For the text-containing cell, return its midpoint in [x, y] coordinate format. 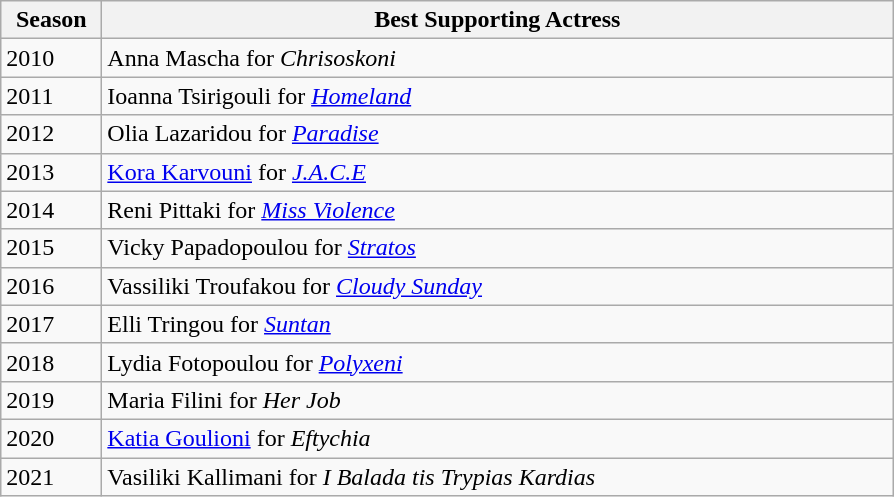
Best Supporting Actress [498, 20]
2017 [52, 324]
Olia Lazaridou for Paradise [498, 134]
Vasiliki Kallimani for I Balada tis Trypias Kardias [498, 477]
2018 [52, 362]
Elli Tringou for Suntan [498, 324]
Katia Goulioni for Eftychia [498, 438]
2019 [52, 400]
Reni Pittaki for Miss Violence [498, 210]
Vassiliki Troufakou for Cloudy Sunday [498, 286]
Vicky Papadopoulou for Stratos [498, 248]
Maria Filini for Her Job [498, 400]
Ioanna Tsirigouli for Homeland [498, 96]
2013 [52, 172]
Anna Mascha for Chrisoskoni [498, 58]
2010 [52, 58]
2014 [52, 210]
2015 [52, 248]
Kora Karvouni for J.A.C.E [498, 172]
2016 [52, 286]
Lydia Fotopoulou for Polyxeni [498, 362]
2020 [52, 438]
2021 [52, 477]
2012 [52, 134]
Season [52, 20]
2011 [52, 96]
